Return the [x, y] coordinate for the center point of the cell that contains the specified text.  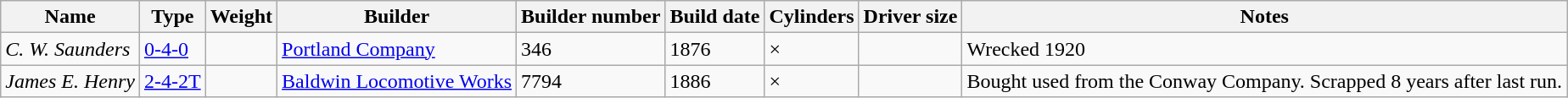
Build date [714, 17]
Notes [1264, 17]
James E. Henry [70, 81]
Type [172, 17]
C. W. Saunders [70, 49]
Weight [241, 17]
Cylinders [811, 17]
Baldwin Locomotive Works [397, 81]
346 [591, 49]
Wrecked 1920 [1264, 49]
1876 [714, 49]
Builder number [591, 17]
1886 [714, 81]
Builder [397, 17]
2-4-2T [172, 81]
Name [70, 17]
0-4-0 [172, 49]
Driver size [910, 17]
Bought used from the Conway Company. Scrapped 8 years after last run. [1264, 81]
Portland Company [397, 49]
7794 [591, 81]
